Provide the [x, y] coordinate of the cell's center where the given text is located.  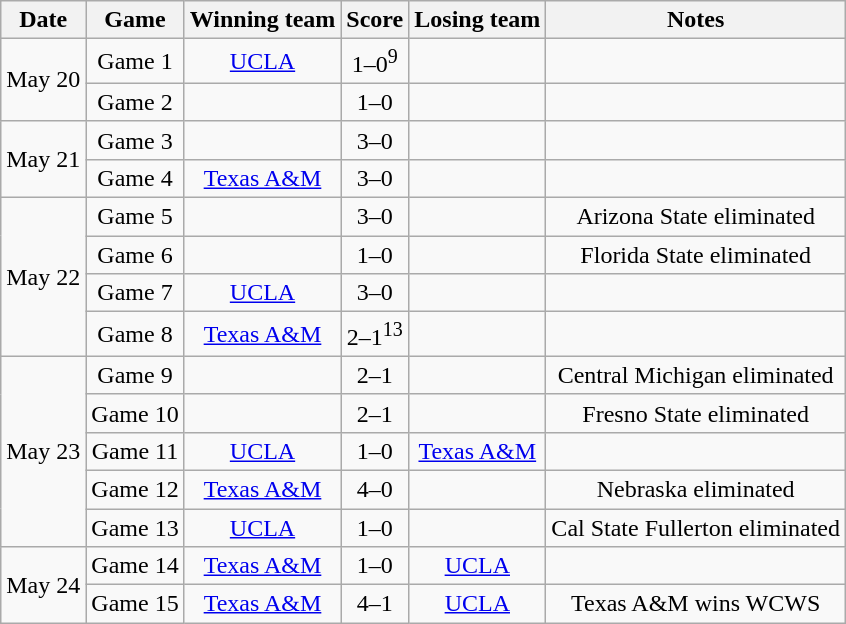
Game 14 [135, 566]
May 24 [44, 585]
1–09 [375, 62]
Score [375, 20]
Texas A&M wins WCWS [696, 604]
May 20 [44, 80]
2–113 [375, 334]
Winning team [262, 20]
Game 8 [135, 334]
Florida State eliminated [696, 255]
Game 4 [135, 178]
Game 12 [135, 489]
Game 9 [135, 375]
Game 15 [135, 604]
Game 7 [135, 293]
Game 5 [135, 217]
Game [135, 20]
Central Michigan eliminated [696, 375]
Nebraska eliminated [696, 489]
Game 1 [135, 62]
Game 2 [135, 102]
Game 11 [135, 451]
Notes [696, 20]
Cal State Fullerton eliminated [696, 528]
Game 6 [135, 255]
Game 10 [135, 413]
Date [44, 20]
4–1 [375, 604]
May 22 [44, 278]
Arizona State eliminated [696, 217]
Game 3 [135, 140]
May 23 [44, 451]
May 21 [44, 159]
4–0 [375, 489]
Losing team [478, 20]
Fresno State eliminated [696, 413]
Game 13 [135, 528]
